Capture the cell that displays the provided text and extract its (X, Y) central coordinate. 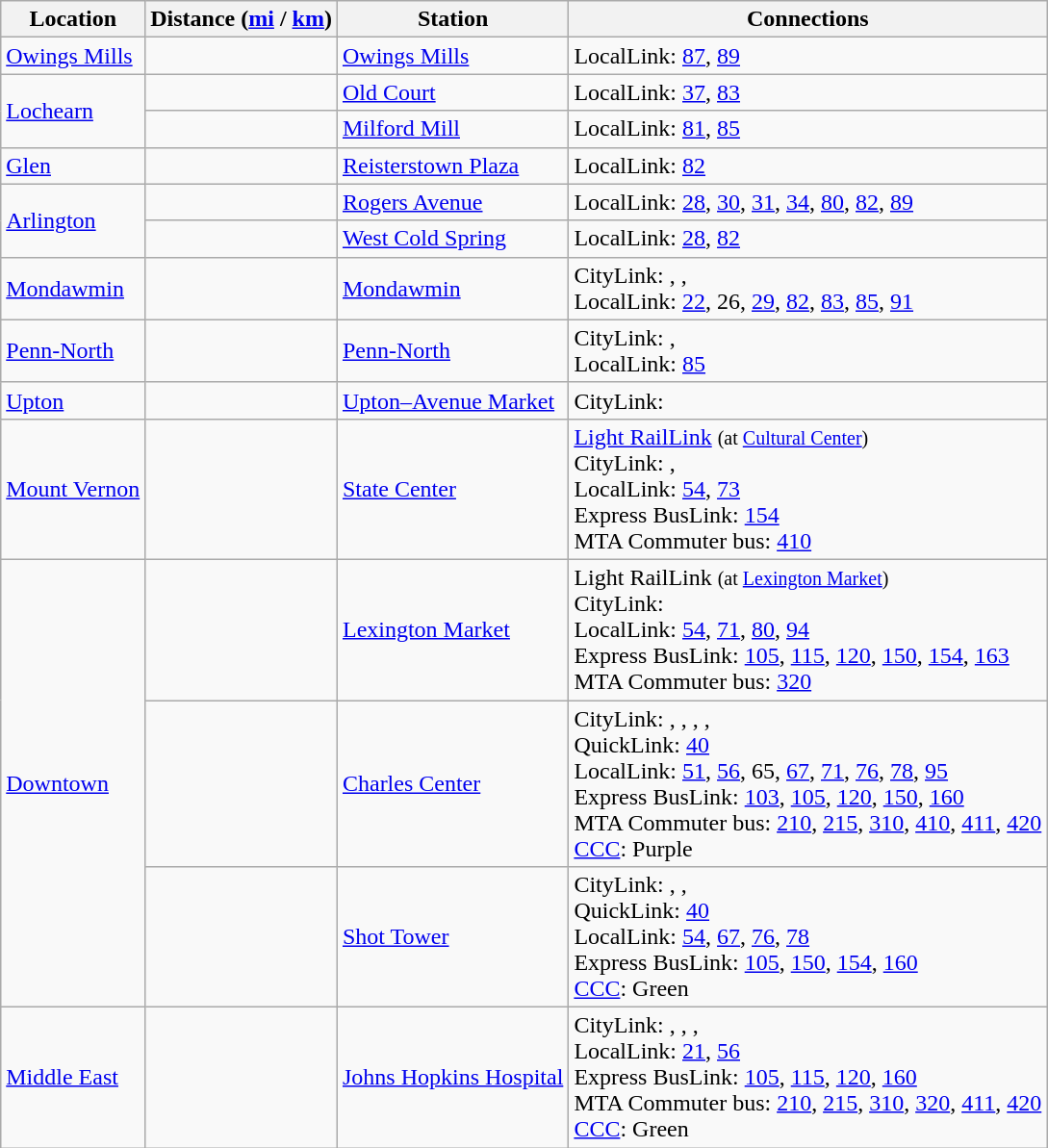
Mount Vernon (73, 489)
LocalLink: 87, 89 (808, 56)
Old Court (452, 92)
Charles Center (452, 783)
LocalLink: 28, 30, 31, 34, 80, 82, 89 (808, 202)
LocalLink: 28, 82 (808, 239)
CityLink: , LocalLink: 85 (808, 350)
Lochearn (73, 111)
West Cold Spring (452, 239)
Light RailLink (at Cultural Center) CityLink: , LocalLink: 54, 73 Express BusLink: 154 MTA Commuter bus: 410 (808, 489)
Arlington (73, 220)
Upton–Avenue Market (452, 400)
Connections (808, 19)
LocalLink: 82 (808, 166)
Middle East (73, 1078)
CityLink: , , QuickLink: 40 LocalLink: 54, 67, 76, 78 Express BusLink: 105, 150, 154, 160 CCC: Green (808, 937)
Light RailLink (at Lexington Market) CityLink: LocalLink: 54, 71, 80, 94 Express BusLink: 105, 115, 120, 150, 154, 163 MTA Commuter bus: 320 (808, 629)
Downtown (73, 783)
State Center (452, 489)
CityLink: (808, 400)
Upton (73, 400)
Rogers Avenue (452, 202)
Distance (mi / km) (242, 19)
CityLink: , , LocalLink: 22, 26, 29, 82, 83, 85, 91 (808, 289)
Glen (73, 166)
Station (452, 19)
Reisterstown Plaza (452, 166)
Milford Mill (452, 129)
Johns Hopkins Hospital (452, 1078)
LocalLink: 37, 83 (808, 92)
LocalLink: 81, 85 (808, 129)
Location (73, 19)
Shot Tower (452, 937)
Lexington Market (452, 629)
CityLink: , , , LocalLink: 21, 56 Express BusLink: 105, 115, 120, 160 MTA Commuter bus: 210, 215, 310, 320, 411, 420 CCC: Green (808, 1078)
